Identify which cell holds the provided text, then report its [x, y] central coordinate. 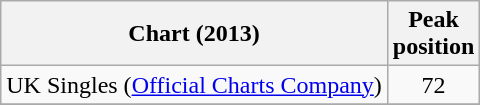
UK Singles (Official Charts Company) [194, 85]
Chart (2013) [194, 34]
Peakposition [433, 34]
72 [433, 85]
